Return the (X, Y) coordinate for the center point of the cell that contains the specified text.  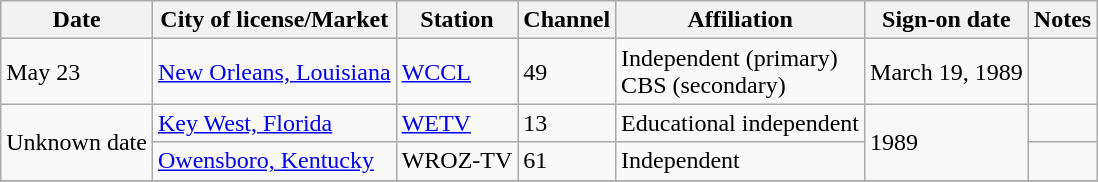
1989 (947, 142)
Independent (740, 161)
May 23 (77, 72)
WCCL (457, 72)
Educational independent (740, 123)
Unknown date (77, 142)
WETV (457, 123)
49 (567, 72)
Owensboro, Kentucky (274, 161)
Station (457, 20)
New Orleans, Louisiana (274, 72)
Affiliation (740, 20)
City of license/Market (274, 20)
Notes (1062, 20)
Sign-on date (947, 20)
Date (77, 20)
March 19, 1989 (947, 72)
Channel (567, 20)
Key West, Florida (274, 123)
61 (567, 161)
13 (567, 123)
Independent (primary) CBS (secondary) (740, 72)
WROZ-TV (457, 161)
